Find where the given text appears and provide that cell's center as [X, Y] coordinate. 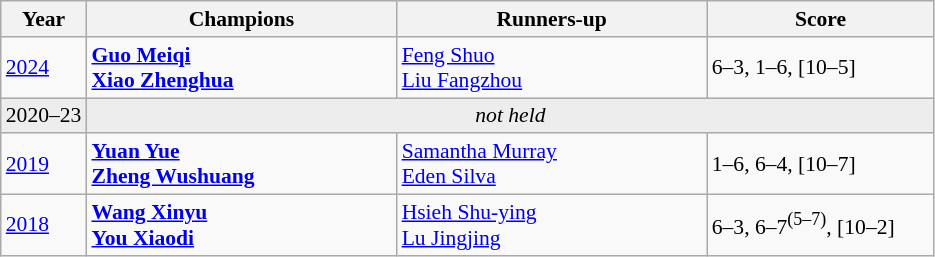
Samantha Murray Eden Silva [552, 164]
6–3, 6–7(5–7), [10–2] [821, 226]
6–3, 1–6, [10–5] [821, 68]
1–6, 6–4, [10–7] [821, 164]
Wang Xinyu You Xiaodi [241, 226]
2019 [44, 164]
Runners-up [552, 19]
2020–23 [44, 116]
2024 [44, 68]
not held [510, 116]
Champions [241, 19]
2018 [44, 226]
Year [44, 19]
Hsieh Shu-ying Lu Jingjing [552, 226]
Yuan Yue Zheng Wushuang [241, 164]
Guo Meiqi Xiao Zhenghua [241, 68]
Score [821, 19]
Feng Shuo Liu Fangzhou [552, 68]
